Detect which cell encompasses the target text, then output its [x, y] center coordinate. 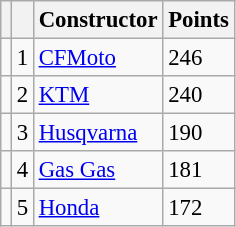
Gas Gas [98, 170]
246 [198, 58]
2 [22, 95]
CFMoto [98, 58]
240 [198, 95]
181 [198, 170]
Points [198, 20]
3 [22, 133]
4 [22, 170]
KTM [98, 95]
Husqvarna [98, 133]
190 [198, 133]
Honda [98, 208]
5 [22, 208]
172 [198, 208]
1 [22, 58]
Constructor [98, 20]
